Return [X, Y] of the center of cell containing provided text 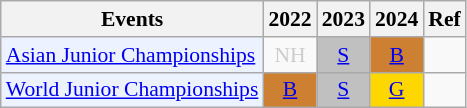
World Junior Championships [132, 90]
Ref [444, 19]
2023 [344, 19]
G [396, 90]
2022 [290, 19]
NH [290, 55]
Asian Junior Championships [132, 55]
Events [132, 19]
2024 [396, 19]
